Return the (X, Y) coordinate for the center point of the cell that contains the specified text.  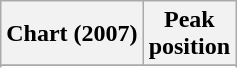
Peakposition (189, 34)
Chart (2007) (72, 34)
